Detect which cell encompasses the target text, then output its [x, y] center coordinate. 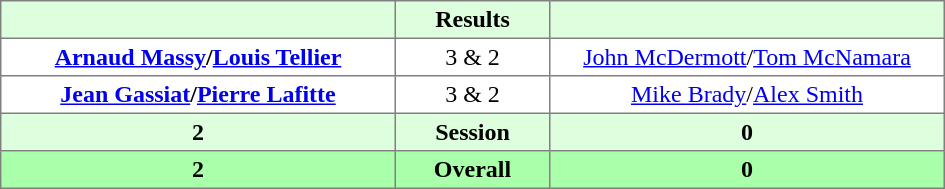
Mike Brady/Alex Smith [747, 95]
Session [472, 132]
Jean Gassiat/Pierre Lafitte [198, 95]
Arnaud Massy/Louis Tellier [198, 57]
Overall [472, 170]
Results [472, 20]
John McDermott/Tom McNamara [747, 57]
